Provide the [x, y] coordinate of the cell's center where the given text is located.  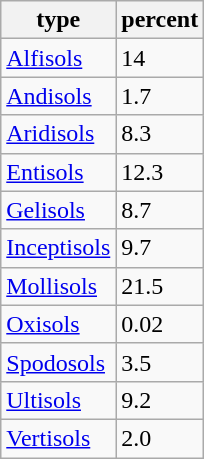
Spodosols [58, 362]
2.0 [160, 438]
Ultisols [58, 400]
Inceptisols [58, 248]
21.5 [160, 286]
12.3 [160, 172]
8.7 [160, 210]
1.7 [160, 96]
Andisols [58, 96]
9.7 [160, 248]
Vertisols [58, 438]
0.02 [160, 324]
Entisols [58, 172]
Alfisols [58, 58]
8.3 [160, 134]
Mollisols [58, 286]
9.2 [160, 400]
type [58, 20]
3.5 [160, 362]
percent [160, 20]
Gelisols [58, 210]
14 [160, 58]
Oxisols [58, 324]
Aridisols [58, 134]
